Capture the cell that displays the provided text and extract its (X, Y) central coordinate. 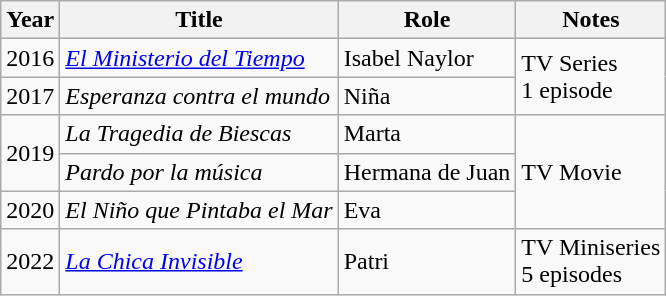
2020 (30, 210)
Pardo por la música (199, 172)
Notes (591, 20)
2022 (30, 262)
El Niño que Pintaba el Mar (199, 210)
La Chica Invisible (199, 262)
Eva (427, 210)
2017 (30, 96)
Title (199, 20)
Patri (427, 262)
2019 (30, 153)
La Tragedia de Biescas (199, 134)
Niña (427, 96)
Marta (427, 134)
Role (427, 20)
TV Series1 episode (591, 77)
Year (30, 20)
2016 (30, 58)
Isabel Naylor (427, 58)
El Ministerio del Tiempo (199, 58)
TV Miniseries5 episodes (591, 262)
TV Movie (591, 172)
Hermana de Juan (427, 172)
Esperanza contra el mundo (199, 96)
